Detect which cell encompasses the target text, then output its (x, y) center coordinate. 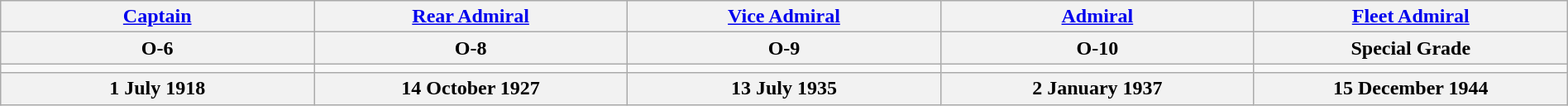
1 July 1918 (157, 89)
14 October 1927 (471, 89)
O-6 (157, 48)
13 July 1935 (784, 89)
Rear Admiral (471, 17)
Fleet Admiral (1411, 17)
Admiral (1097, 17)
O-10 (1097, 48)
15 December 1944 (1411, 89)
2 January 1937 (1097, 89)
Special Grade (1411, 48)
Captain (157, 17)
O-9 (784, 48)
Vice Admiral (784, 17)
O-8 (471, 48)
